Scan for the cell matching the given text and deliver its [x, y] coordinate at center. 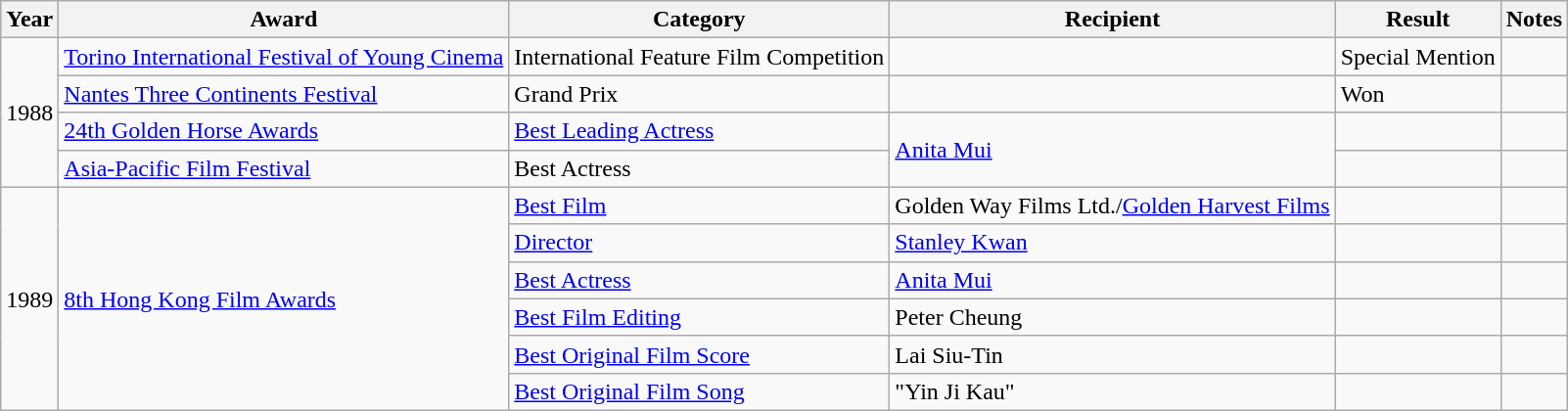
1988 [29, 113]
Grand Prix [699, 94]
Golden Way Films Ltd./Golden Harvest Films [1112, 205]
Result [1417, 20]
Special Mention [1417, 57]
Nantes Three Continents Festival [284, 94]
Best Leading Actress [699, 131]
Best Film [699, 205]
"Yin Ji Kau" [1112, 391]
Best Film Editing [699, 317]
8th Hong Kong Film Awards [284, 298]
Best Original Film Score [699, 354]
Best Original Film Song [699, 391]
Award [284, 20]
Recipient [1112, 20]
24th Golden Horse Awards [284, 131]
Stanley Kwan [1112, 243]
Notes [1534, 20]
Year [29, 20]
Torino International Festival of Young Cinema [284, 57]
Asia-Pacific Film Festival [284, 168]
International Feature Film Competition [699, 57]
Won [1417, 94]
Category [699, 20]
1989 [29, 298]
Lai Siu-Tin [1112, 354]
Peter Cheung [1112, 317]
Director [699, 243]
